Pinpoint the cell where the given text exists, returning its [x, y] midpoint coordinate. 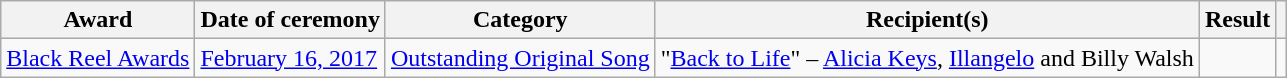
Black Reel Awards [98, 58]
Outstanding Original Song [520, 58]
February 16, 2017 [290, 58]
Category [520, 20]
Award [98, 20]
Result [1237, 20]
"Back to Life" – Alicia Keys, Illangelo and Billy Walsh [927, 58]
Date of ceremony [290, 20]
Recipient(s) [927, 20]
